Identify which cell holds the provided text, then report its [x, y] central coordinate. 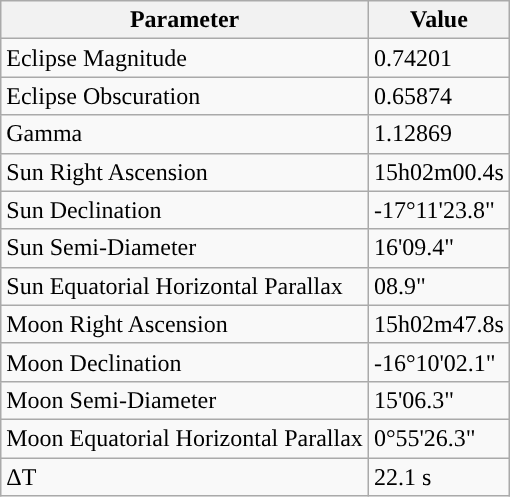
-17°11'23.8" [438, 210]
Sun Declination [185, 210]
Parameter [185, 20]
Eclipse Obscuration [185, 96]
ΔT [185, 477]
1.12869 [438, 134]
22.1 s [438, 477]
Moon Equatorial Horizontal Parallax [185, 438]
Gamma [185, 134]
0°55'26.3" [438, 438]
Eclipse Magnitude [185, 58]
Sun Semi-Diameter [185, 248]
08.9" [438, 286]
0.74201 [438, 58]
0.65874 [438, 96]
15'06.3" [438, 400]
Moon Right Ascension [185, 324]
Moon Semi-Diameter [185, 400]
Sun Equatorial Horizontal Parallax [185, 286]
16'09.4" [438, 248]
Moon Declination [185, 362]
Sun Right Ascension [185, 172]
15h02m47.8s [438, 324]
Value [438, 20]
-16°10'02.1" [438, 362]
15h02m00.4s [438, 172]
